Provide the [x, y] coordinate of the cell's center where the given text is located.  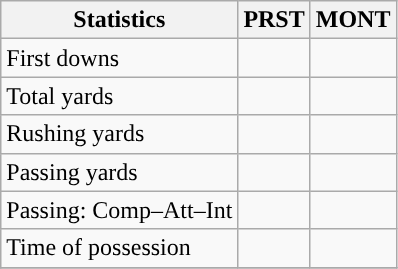
Time of possession [120, 248]
First downs [120, 58]
MONT [353, 20]
PRST [274, 20]
Passing: Comp–Att–Int [120, 210]
Statistics [120, 20]
Total yards [120, 96]
Rushing yards [120, 134]
Passing yards [120, 172]
